Detect which cell encompasses the target text, then output its (x, y) center coordinate. 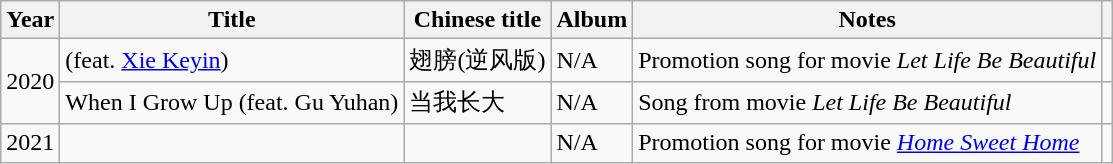
(feat. Xie Keyin) (232, 60)
Notes (868, 20)
2021 (30, 143)
Promotion song for movie Let Life Be Beautiful (868, 60)
2020 (30, 82)
Chinese title (478, 20)
Song from movie Let Life Be Beautiful (868, 102)
Album (592, 20)
翅膀(逆风版) (478, 60)
When I Grow Up (feat. Gu Yuhan) (232, 102)
Year (30, 20)
当我长大 (478, 102)
Title (232, 20)
Promotion song for movie Home Sweet Home (868, 143)
